Return the (X, Y) coordinate for the center point of the cell that contains the specified text.  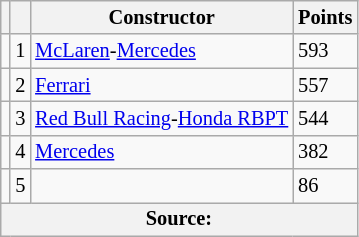
Mercedes (162, 152)
593 (325, 51)
382 (325, 152)
McLaren-Mercedes (162, 51)
557 (325, 85)
Constructor (162, 17)
544 (325, 118)
3 (20, 118)
Points (325, 17)
Red Bull Racing-Honda RBPT (162, 118)
Ferrari (162, 85)
4 (20, 152)
1 (20, 51)
86 (325, 186)
5 (20, 186)
Source: (179, 219)
2 (20, 85)
